From the cell containing the given text, extract its center point as [X, Y] coordinate. 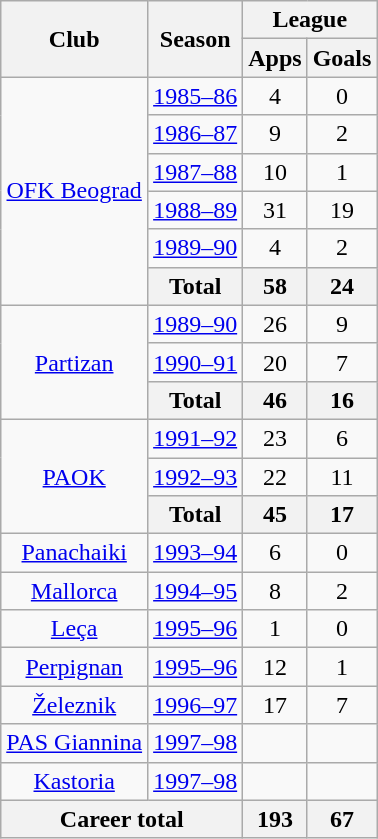
193 [275, 819]
Kastoria [74, 781]
31 [275, 210]
1990–91 [196, 362]
Perpignan [74, 667]
23 [275, 438]
11 [342, 477]
16 [342, 400]
20 [275, 362]
10 [275, 172]
Goals [342, 58]
67 [342, 819]
24 [342, 286]
PAS Giannina [74, 743]
Leça [74, 629]
Career total [122, 819]
8 [275, 591]
Season [196, 39]
Club [74, 39]
Partizan [74, 362]
1992–93 [196, 477]
45 [275, 515]
1996–97 [196, 705]
1993–94 [196, 553]
1994–95 [196, 591]
26 [275, 324]
PAOK [74, 476]
58 [275, 286]
1987–88 [196, 172]
1988–89 [196, 210]
22 [275, 477]
OFK Beograd [74, 191]
1985–86 [196, 96]
Železnik [74, 705]
19 [342, 210]
12 [275, 667]
46 [275, 400]
1986–87 [196, 134]
League [310, 20]
Panachaiki [74, 553]
1991–92 [196, 438]
Apps [275, 58]
Mallorca [74, 591]
